Provide the (x, y) coordinate of the cell's center where the given text is located.  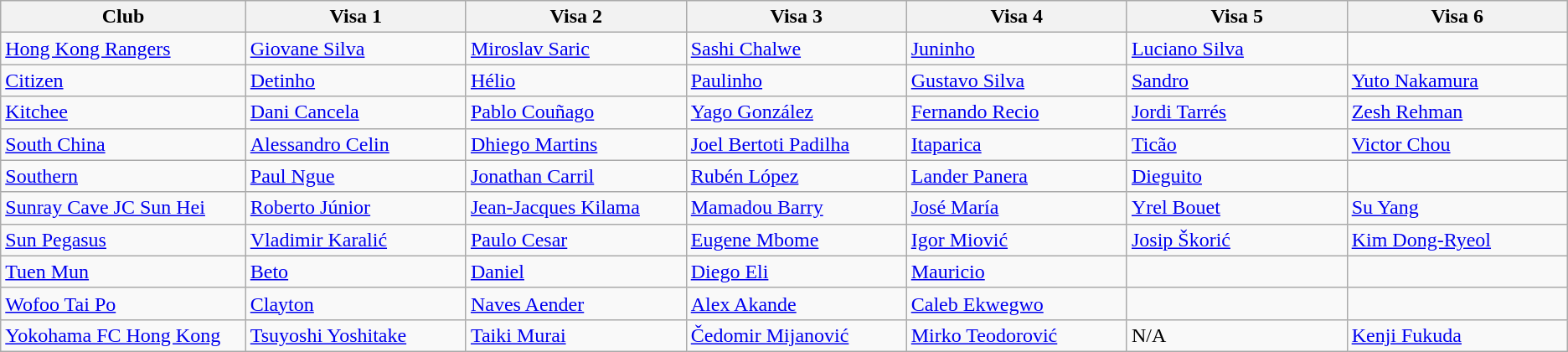
Kim Dong-Ryeol (1457, 240)
Yago González (796, 112)
Southern (123, 176)
Pablo Couñago (576, 112)
Rubén López (796, 176)
Sandro (1236, 80)
Kenji Fukuda (1457, 335)
Taiki Murai (576, 335)
Zesh Rehman (1457, 112)
Sunray Cave JC Sun Hei (123, 208)
Visa 3 (796, 17)
Ticão (1236, 144)
Jordi Tarrés (1236, 112)
Tsuyoshi Yoshitake (355, 335)
Caleb Ekwegwo (1017, 303)
Josip Škorić (1236, 240)
Citizen (123, 80)
Wofoo Tai Po (123, 303)
Jonathan Carril (576, 176)
Eugene Mbome (796, 240)
Čedomir Mijanović (796, 335)
N/A (1236, 335)
Naves Aender (576, 303)
Luciano Silva (1236, 49)
Yokohama FC Hong Kong (123, 335)
Mamadou Barry (796, 208)
Kitchee (123, 112)
Miroslav Saric (576, 49)
Yuto Nakamura (1457, 80)
Club (123, 17)
Detinho (355, 80)
Alessandro Celin (355, 144)
Paulinho (796, 80)
Visa 2 (576, 17)
Alex Akande (796, 303)
Yrel Bouet (1236, 208)
Tuen Mun (123, 272)
Victor Chou (1457, 144)
Dieguito (1236, 176)
Roberto Júnior (355, 208)
Vladimir Karalić (355, 240)
Gustavo Silva (1017, 80)
Giovane Silva (355, 49)
Mirko Teodorović (1017, 335)
Sashi Chalwe (796, 49)
Daniel (576, 272)
Igor Miović (1017, 240)
Lander Panera (1017, 176)
Visa 4 (1017, 17)
Diego Eli (796, 272)
Joel Bertoti Padilha (796, 144)
Dani Cancela (355, 112)
Itaparica (1017, 144)
Su Yang (1457, 208)
Hélio (576, 80)
Mauricio (1017, 272)
Sun Pegasus (123, 240)
Visa 6 (1457, 17)
Visa 1 (355, 17)
José María (1017, 208)
Juninho (1017, 49)
Paulo Cesar (576, 240)
Clayton (355, 303)
Dhiego Martins (576, 144)
Paul Ngue (355, 176)
South China (123, 144)
Jean-Jacques Kilama (576, 208)
Beto (355, 272)
Visa 5 (1236, 17)
Fernando Recio (1017, 112)
Hong Kong Rangers (123, 49)
